Identify which cell holds the provided text, then report its (X, Y) central coordinate. 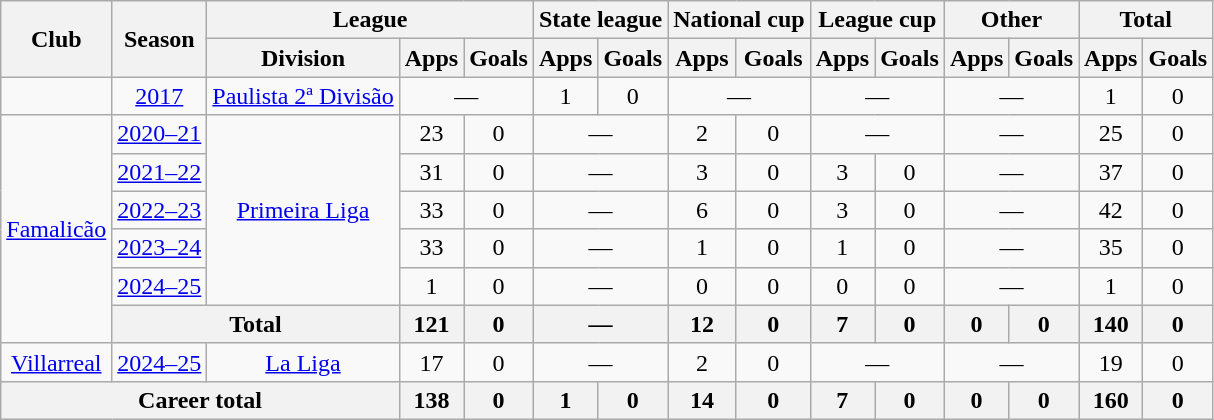
Career total (200, 400)
31 (431, 172)
2020–21 (160, 134)
160 (1111, 400)
140 (1111, 324)
National cup (739, 20)
2023–24 (160, 248)
35 (1111, 248)
6 (702, 210)
19 (1111, 362)
La Liga (303, 362)
League (370, 20)
138 (431, 400)
State league (600, 20)
121 (431, 324)
14 (702, 400)
23 (431, 134)
League cup (877, 20)
Primeira Liga (303, 210)
17 (431, 362)
2017 (160, 96)
25 (1111, 134)
Club (56, 39)
Famalicão (56, 229)
37 (1111, 172)
Villarreal (56, 362)
42 (1111, 210)
Division (303, 58)
12 (702, 324)
2022–23 (160, 210)
Paulista 2ª Divisão (303, 96)
2021–22 (160, 172)
Other (1011, 20)
Season (160, 39)
